Capture the cell that displays the provided text and extract its [x, y] central coordinate. 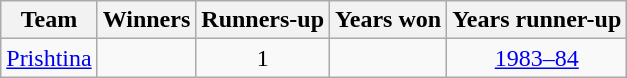
Team [49, 20]
1 [263, 58]
Winners [146, 20]
Prishtina [49, 58]
Years won [388, 20]
Runners-up [263, 20]
Years runner-up [537, 20]
1983–84 [537, 58]
